Return [x, y] of the center of cell containing provided text 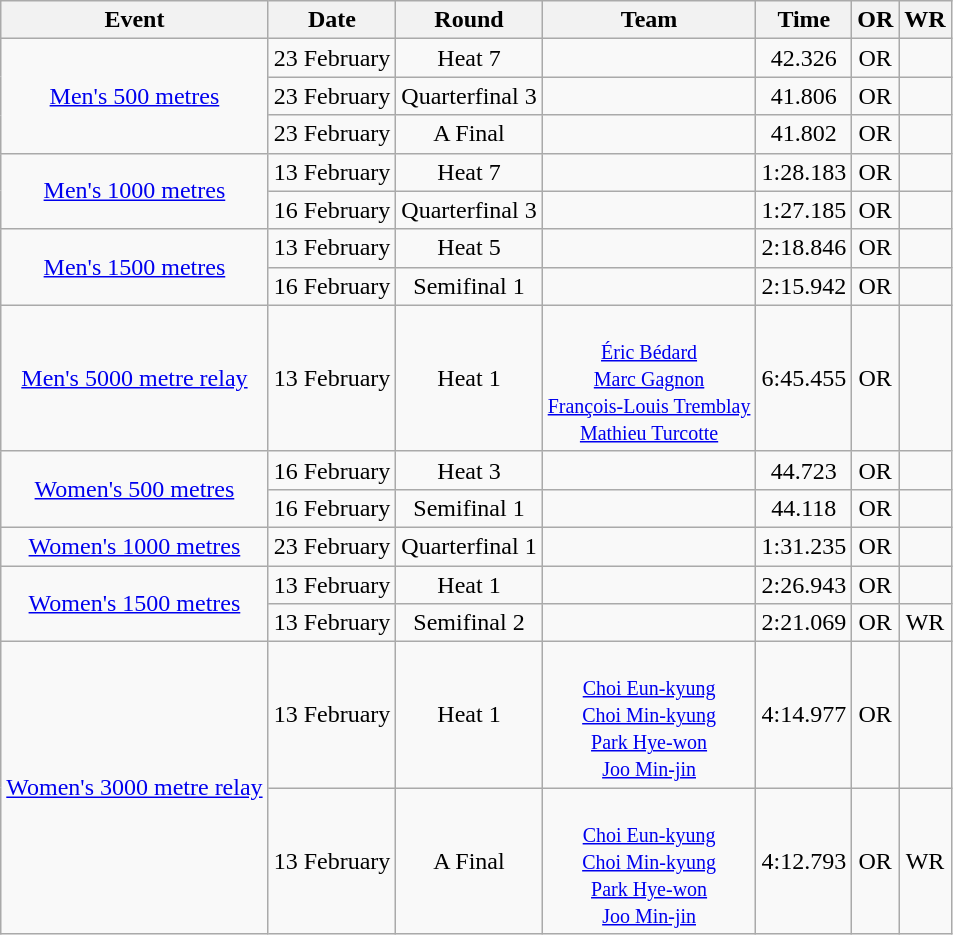
Women's 1000 metres [134, 546]
Women's 500 metres [134, 489]
1:27.185 [804, 210]
Men's 1500 metres [134, 267]
4:14.977 [804, 715]
Semifinal 2 [469, 623]
2:15.942 [804, 286]
Quarterfinal 1 [469, 546]
2:18.846 [804, 248]
42.326 [804, 58]
Men's 5000 metre relay [134, 378]
Women's 1500 metres [134, 604]
44.723 [804, 470]
41.806 [804, 96]
Date [332, 20]
Team [649, 20]
Event [134, 20]
Éric Bédard Marc Gagnon François-Louis Tremblay Mathieu Turcotte [649, 378]
1:28.183 [804, 172]
44.118 [804, 508]
6:45.455 [804, 378]
Men's 500 metres [134, 96]
Men's 1000 metres [134, 191]
2:21.069 [804, 623]
Round [469, 20]
Time [804, 20]
2:26.943 [804, 585]
1:31.235 [804, 546]
41.802 [804, 134]
Heat 3 [469, 470]
Women's 3000 metre relay [134, 788]
4:12.793 [804, 861]
Heat 5 [469, 248]
